Pinpoint the cell where the given text exists, returning its [X, Y] midpoint coordinate. 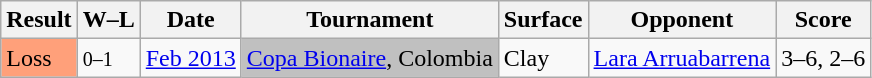
Loss [39, 58]
Copa Bionaire, Colombia [370, 58]
0–1 [108, 58]
3–6, 2–6 [824, 58]
Date [190, 20]
W–L [108, 20]
Score [824, 20]
Result [39, 20]
Lara Arruabarrena [682, 58]
Clay [543, 58]
Feb 2013 [190, 58]
Opponent [682, 20]
Tournament [370, 20]
Surface [543, 20]
